Search for the cell housing the specified text and yield its (X, Y) center coordinate. 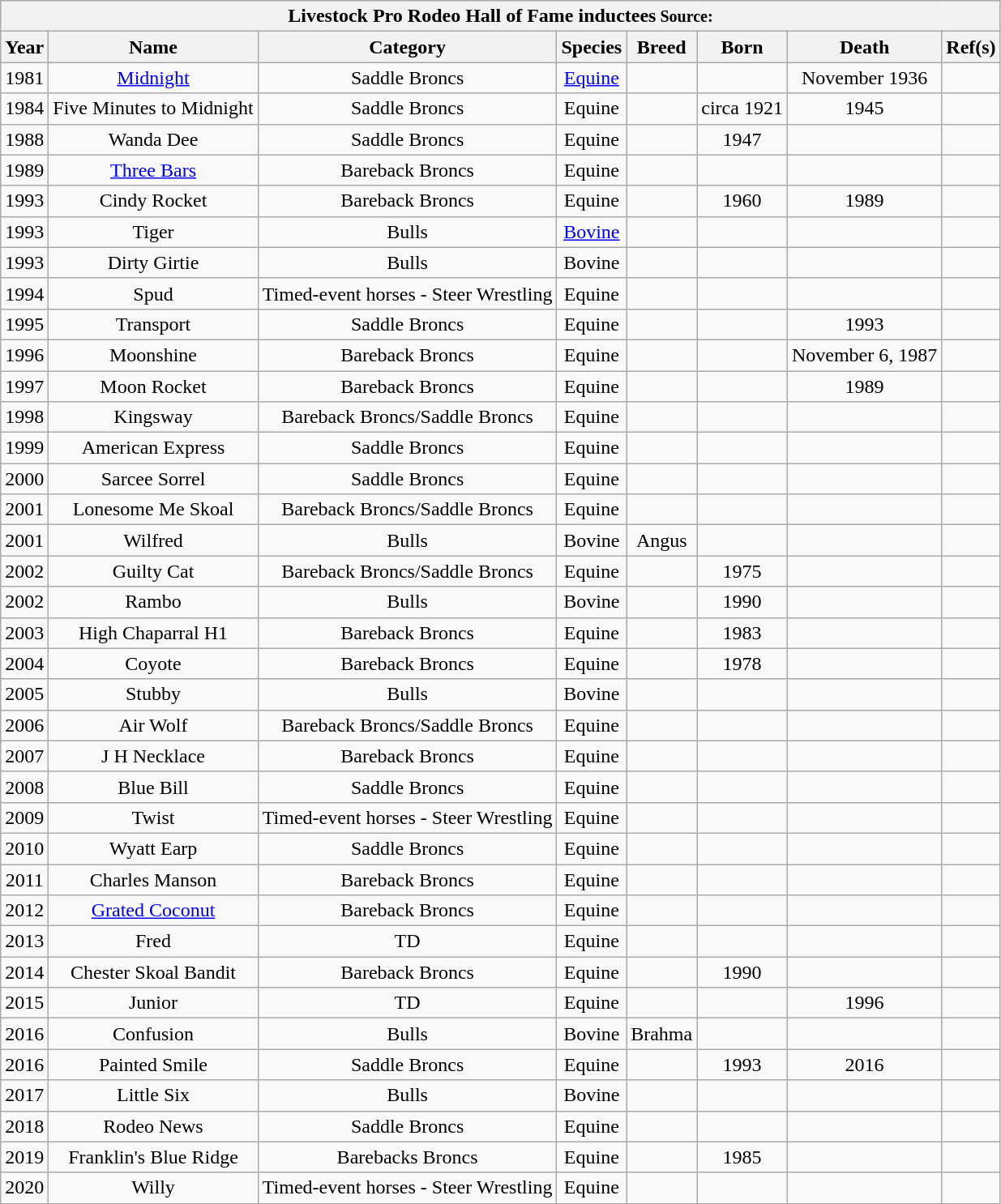
Cindy Rocket (153, 201)
2005 (24, 694)
1975 (742, 571)
2009 (24, 818)
Name (153, 47)
Wanda Dee (153, 139)
American Express (153, 448)
1960 (742, 201)
November 1936 (864, 78)
Grated Coconut (153, 911)
Five Minutes to Midnight (153, 109)
Midnight (153, 78)
Confusion (153, 1034)
Franklin's Blue Ridge (153, 1157)
2018 (24, 1126)
Air Wolf (153, 725)
1997 (24, 386)
2012 (24, 911)
Charles Manson (153, 879)
2008 (24, 787)
Fred (153, 941)
2003 (24, 633)
Kingsway (153, 417)
Ref(s) (971, 47)
Willy (153, 1188)
1947 (742, 139)
1984 (24, 109)
Three Bars (153, 170)
2011 (24, 879)
Tiger (153, 232)
2020 (24, 1188)
1945 (864, 109)
Moonshine (153, 355)
Rambo (153, 602)
2006 (24, 725)
Coyote (153, 664)
Junior (153, 1003)
Wyatt Earp (153, 848)
Sarcee Sorrel (153, 479)
2004 (24, 664)
Brahma (661, 1034)
Death (864, 47)
Dirty Girtie (153, 263)
Transport (153, 324)
1981 (24, 78)
1988 (24, 139)
Livestock Pro Rodeo Hall of Fame inductees Source: (501, 16)
Painted Smile (153, 1065)
Stubby (153, 694)
2015 (24, 1003)
2007 (24, 756)
1994 (24, 293)
Chester Skoal Bandit (153, 972)
November 6, 1987 (864, 355)
Year (24, 47)
Wilfred (153, 540)
Lonesome Me Skoal (153, 510)
1985 (742, 1157)
Born (742, 47)
Barebacks Broncs (407, 1157)
Moon Rocket (153, 386)
2019 (24, 1157)
2017 (24, 1095)
Breed (661, 47)
Twist (153, 818)
Little Six (153, 1095)
J H Necklace (153, 756)
Species (592, 47)
1999 (24, 448)
Blue Bill (153, 787)
Angus (661, 540)
1978 (742, 664)
2014 (24, 972)
Category (407, 47)
1983 (742, 633)
2010 (24, 848)
Rodeo News (153, 1126)
circa 1921 (742, 109)
1998 (24, 417)
1995 (24, 324)
Spud (153, 293)
2013 (24, 941)
Guilty Cat (153, 571)
2000 (24, 479)
High Chaparral H1 (153, 633)
